From the cell containing the given text, extract its center point as (X, Y) coordinate. 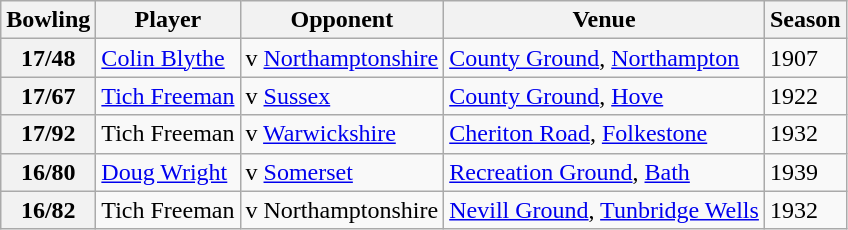
17/92 (48, 134)
17/48 (48, 58)
Venue (604, 20)
Player (168, 20)
Opponent (342, 20)
1922 (805, 96)
Recreation Ground, Bath (604, 172)
1939 (805, 172)
Colin Blythe (168, 58)
Doug Wright (168, 172)
v Sussex (342, 96)
17/67 (48, 96)
16/82 (48, 210)
Season (805, 20)
County Ground, Northampton (604, 58)
v Somerset (342, 172)
Nevill Ground, Tunbridge Wells (604, 210)
County Ground, Hove (604, 96)
Bowling (48, 20)
1907 (805, 58)
v Warwickshire (342, 134)
Cheriton Road, Folkestone (604, 134)
16/80 (48, 172)
